Detect which cell encompasses the target text, then output its (X, Y) center coordinate. 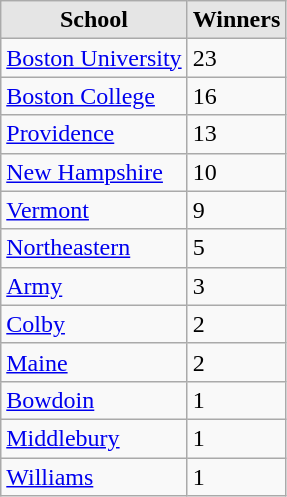
9 (236, 210)
Boston University (94, 58)
Boston College (94, 96)
Middlebury (94, 438)
School (94, 20)
Bowdoin (94, 400)
Vermont (94, 210)
Maine (94, 362)
5 (236, 248)
Providence (94, 134)
3 (236, 286)
Northeastern (94, 248)
New Hampshire (94, 172)
Colby (94, 324)
23 (236, 58)
Williams (94, 477)
13 (236, 134)
16 (236, 96)
Army (94, 286)
Winners (236, 20)
10 (236, 172)
